Output the (X, Y) coordinate of the center of the cell containing the given text.  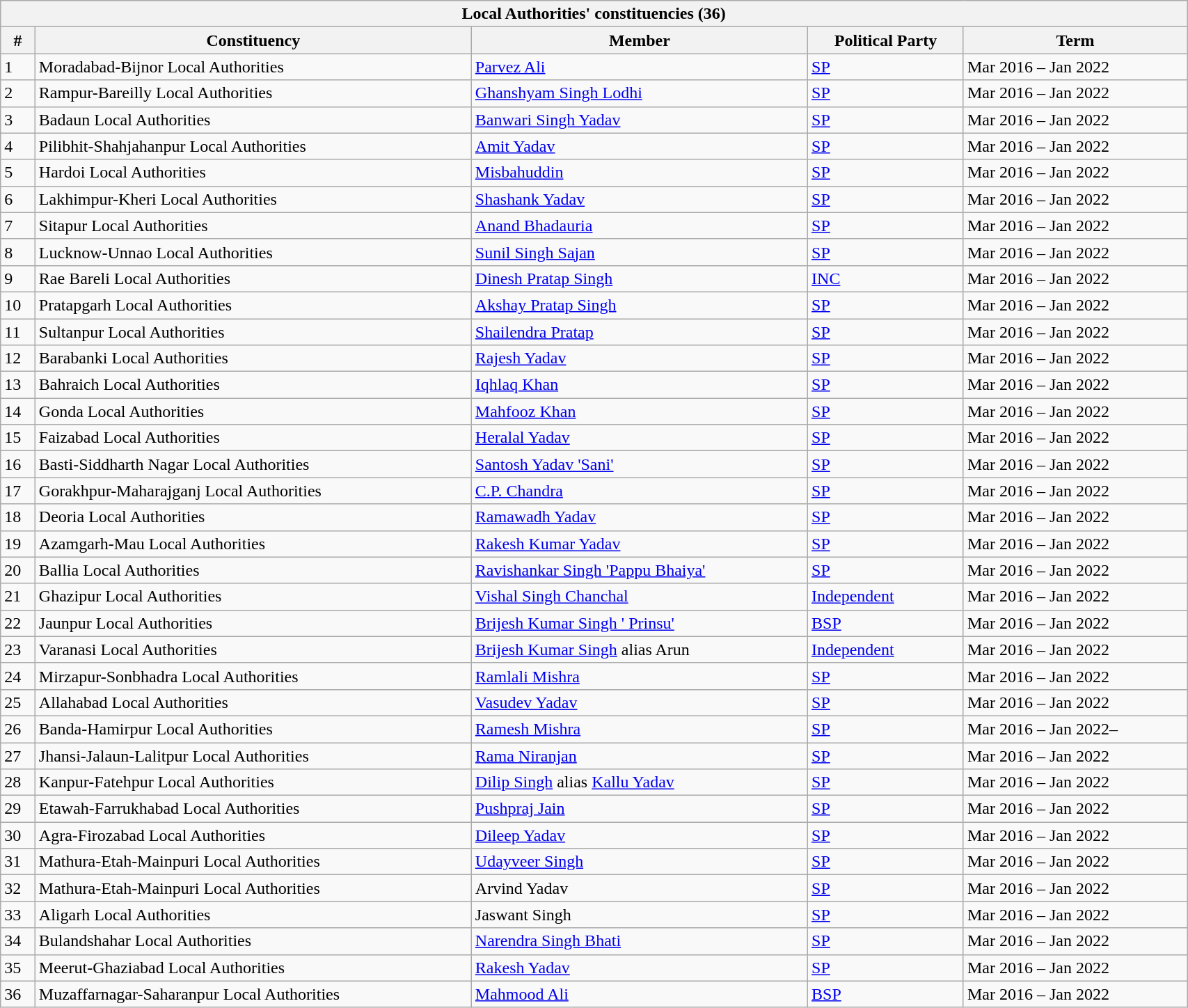
Jhansi-Jalaun-Lalitpur Local Authorities (253, 755)
13 (18, 385)
Sunil Singh Sajan (639, 252)
Brijesh Kumar Singh ' Prinsu' (639, 623)
Pilibhit-Shahjahanpur Local Authorities (253, 146)
Udayveer Singh (639, 862)
Lucknow-Unnao Local Authorities (253, 252)
Meerut-Ghaziabad Local Authorities (253, 968)
Vasudev Yadav (639, 702)
35 (18, 968)
17 (18, 491)
Bulandshahar Local Authorities (253, 941)
Shailendra Pratap (639, 332)
Dilip Singh alias Kallu Yadav (639, 782)
34 (18, 941)
Pratapgarh Local Authorities (253, 305)
Banwari Singh Yadav (639, 120)
Vishal Singh Chanchal (639, 597)
Muzaffarnagar-Saharanpur Local Authorities (253, 994)
32 (18, 888)
10 (18, 305)
Shashank Yadav (639, 199)
# (18, 40)
22 (18, 623)
Mar 2016 – Jan 2022– (1075, 729)
26 (18, 729)
Constituency (253, 40)
Iqhlaq Khan (639, 385)
Ramlali Mishra (639, 676)
30 (18, 835)
Rajesh Yadav (639, 359)
Local Authorities' constituencies (36) (594, 14)
Faizabad Local Authorities (253, 438)
Rakesh Kumar Yadav (639, 544)
Ghanshyam Singh Lodhi (639, 93)
Etawah-Farrukhabad Local Authorities (253, 809)
3 (18, 120)
Rama Niranjan (639, 755)
21 (18, 597)
Azamgarh-Mau Local Authorities (253, 544)
1 (18, 67)
14 (18, 411)
19 (18, 544)
20 (18, 570)
24 (18, 676)
Lakhimpur-Kheri Local Authorities (253, 199)
Rakesh Yadav (639, 968)
Deoria Local Authorities (253, 517)
Allahabad Local Authorities (253, 702)
12 (18, 359)
INC (886, 278)
Ramesh Mishra (639, 729)
28 (18, 782)
Kanpur-Fatehpur Local Authorities (253, 782)
8 (18, 252)
Hardoi Local Authorities (253, 173)
Mirzapur-Sonbhadra Local Authorities (253, 676)
Mahmood Ali (639, 994)
C.P. Chandra (639, 491)
16 (18, 464)
11 (18, 332)
4 (18, 146)
Dinesh Pratap Singh (639, 278)
36 (18, 994)
Ramawadh Yadav (639, 517)
29 (18, 809)
Agra-Firozabad Local Authorities (253, 835)
Pushpraj Jain (639, 809)
Term (1075, 40)
5 (18, 173)
Jaunpur Local Authorities (253, 623)
Mahfooz Khan (639, 411)
Gonda Local Authorities (253, 411)
31 (18, 862)
Narendra Singh Bhati (639, 941)
Sultanpur Local Authorities (253, 332)
Parvez Ali (639, 67)
33 (18, 915)
Ballia Local Authorities (253, 570)
9 (18, 278)
Basti-Siddharth Nagar Local Authorities (253, 464)
15 (18, 438)
Akshay Pratap Singh (639, 305)
Ghazipur Local Authorities (253, 597)
Political Party (886, 40)
Badaun Local Authorities (253, 120)
Rae Bareli Local Authorities (253, 278)
Banda-Hamirpur Local Authorities (253, 729)
Varanasi Local Authorities (253, 649)
Anand Bhadauria (639, 226)
Amit Yadav (639, 146)
Heralal Yadav (639, 438)
Rampur-Bareilly Local Authorities (253, 93)
Sitapur Local Authorities (253, 226)
25 (18, 702)
Aligarh Local Authorities (253, 915)
Arvind Yadav (639, 888)
7 (18, 226)
Barabanki Local Authorities (253, 359)
Moradabad-Bijnor Local Authorities (253, 67)
Misbahuddin (639, 173)
Jaswant Singh (639, 915)
Gorakhpur-Maharajganj Local Authorities (253, 491)
6 (18, 199)
27 (18, 755)
18 (18, 517)
2 (18, 93)
Member (639, 40)
Dileep Yadav (639, 835)
Santosh Yadav 'Sani' (639, 464)
23 (18, 649)
Ravishankar Singh 'Pappu Bhaiya' (639, 570)
Bahraich Local Authorities (253, 385)
Brijesh Kumar Singh alias Arun (639, 649)
